Find where the given text appears and provide that cell's center as [X, Y] coordinate. 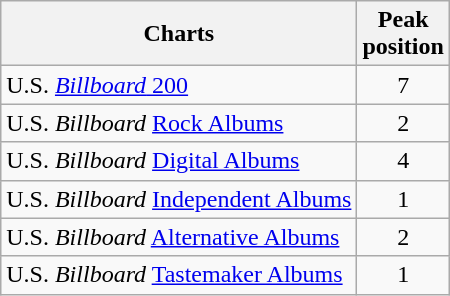
U.S. Billboard Tastemaker Albums [179, 275]
Peakposition [403, 34]
U.S. Billboard Digital Albums [179, 161]
U.S. Billboard Rock Albums [179, 123]
4 [403, 161]
7 [403, 85]
Charts [179, 34]
U.S. Billboard Alternative Albums [179, 237]
U.S. Billboard Independent Albums [179, 199]
U.S. Billboard 200 [179, 85]
